Return the [X, Y] coordinate for the center point of the cell that contains the specified text.  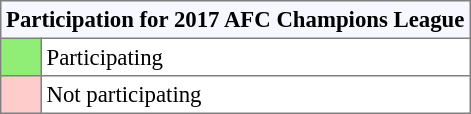
Participation for 2017 AFC Champions League [236, 20]
Not participating [255, 95]
Participating [255, 57]
